For the text-containing cell, return its midpoint in [x, y] coordinate format. 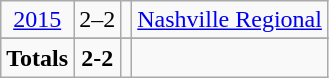
2–2 [98, 20]
2015 [38, 20]
2-2 [98, 58]
Totals [38, 58]
Nashville Regional [230, 20]
